Find where the given text appears and provide that cell's center as (X, Y) coordinate. 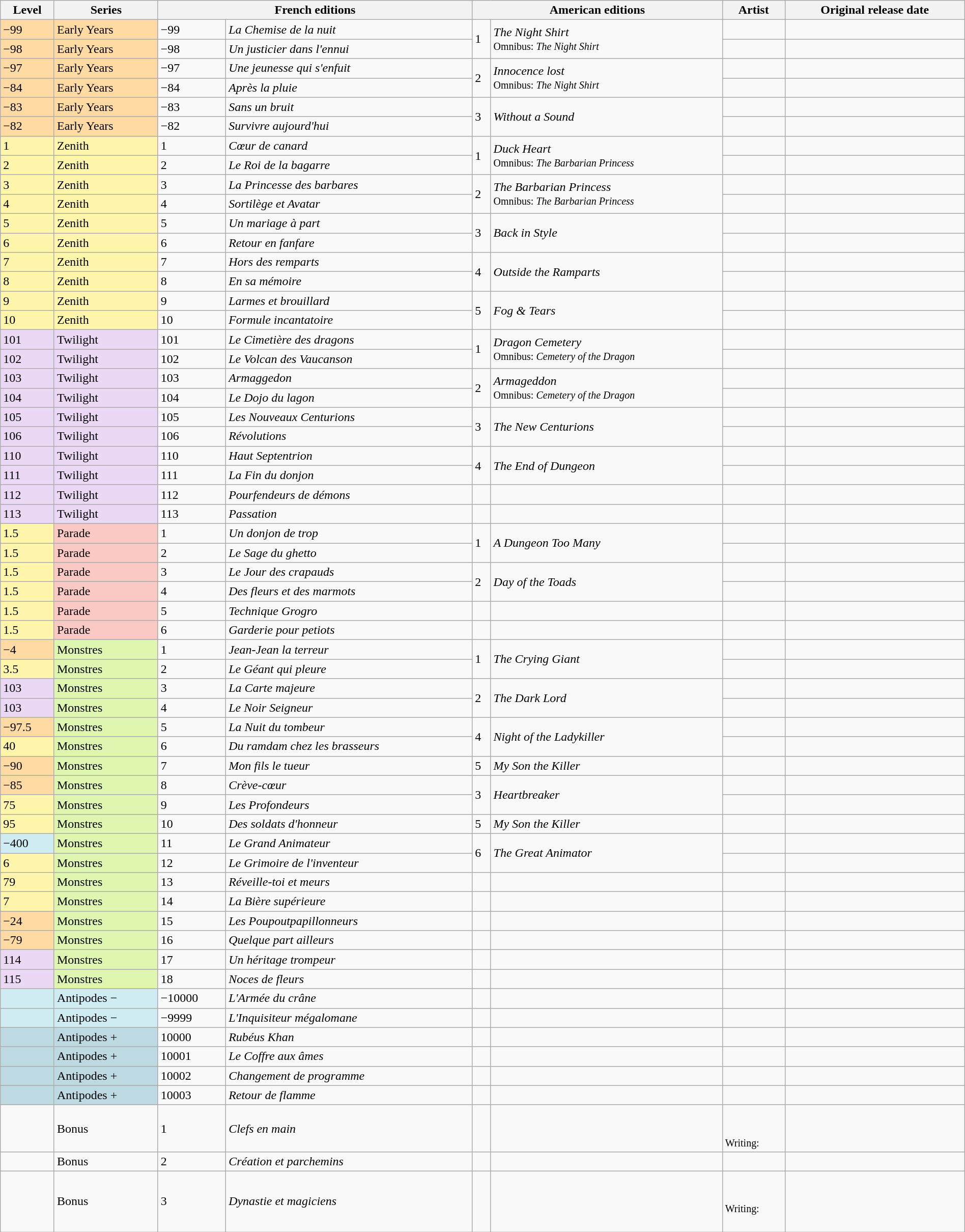
Réveille-toi et meurs (349, 882)
Les Nouveaux Centurions (349, 417)
Quelque part ailleurs (349, 940)
15 (191, 921)
−79 (27, 940)
Day of the Toads (607, 582)
10000 (191, 1037)
10002 (191, 1076)
Le Roi de la bagarre (349, 165)
Après la pluie (349, 88)
Dynastie et magiciens (349, 1201)
−10000 (191, 998)
La Fin du donjon (349, 475)
95 (27, 824)
Fog & Tears (607, 311)
−400 (27, 843)
Le Cimetière des dragons (349, 340)
Noces de fleurs (349, 979)
Le Jour des crapauds (349, 572)
Survivre aujourd'hui (349, 126)
Du ramdam chez les brasseurs (349, 746)
En sa mémoire (349, 282)
Les Poupoutpapillonneurs (349, 921)
18 (191, 979)
The Great Animator (607, 853)
Un mariage à part (349, 223)
Sortilège et Avatar (349, 204)
115 (27, 979)
114 (27, 960)
Armageddon Omnibus: Cemetery of the Dragon (607, 388)
Crève-cœur (349, 785)
Pourfendeurs de démons (349, 494)
L'Inquisiteur mégalomane (349, 1018)
Révolutions (349, 436)
The Barbarian Princess Omnibus: The Barbarian Princess (607, 194)
Dragon Cemetery Omnibus: Cemetery of the Dragon (607, 349)
Le Coffre aux âmes (349, 1056)
Un héritage trompeur (349, 960)
79 (27, 882)
40 (27, 746)
−90 (27, 766)
Passation (349, 514)
Heartbreaker (607, 795)
Series (106, 10)
−97.5 (27, 727)
Mon fils le tueur (349, 766)
−24 (27, 921)
The Dark Lord (607, 698)
Le Grimoire de l'inventeur (349, 863)
La Nuit du tombeur (349, 727)
Artist (753, 10)
American editions (598, 10)
Un justicier dans l'ennui (349, 49)
Création et parchemins (349, 1161)
Le Sage du ghetto (349, 552)
Garderie pour petiots (349, 630)
Level (27, 10)
14 (191, 902)
11 (191, 843)
Une jeunesse qui s'enfuit (349, 68)
Back in Style (607, 233)
Retour en fanfare (349, 243)
Un donjon de trop (349, 533)
16 (191, 940)
French editions (315, 10)
Clefs en main (349, 1128)
Des soldats d'honneur (349, 824)
−4 (27, 650)
Cœur de canard (349, 146)
The Night Shirt Omnibus: The Night Shirt (607, 39)
3.5 (27, 669)
The New Centurions (607, 427)
Rubéus Khan (349, 1037)
Duck Heart Omnibus: The Barbarian Princess (607, 155)
Le Volcan des Vaucanson (349, 359)
La Chemise de la nuit (349, 30)
Armaggedon (349, 378)
Le Dojo du lagon (349, 398)
The Crying Giant (607, 659)
Des fleurs et des marmots (349, 592)
Night of the Ladykiller (607, 737)
Le Géant qui pleure (349, 669)
Les Profondeurs (349, 804)
Sans un bruit (349, 107)
Innocence lost Omnibus: The Night Shirt (607, 78)
17 (191, 960)
Le Noir Seigneur (349, 708)
Retour de flamme (349, 1095)
10001 (191, 1056)
75 (27, 804)
Without a Sound (607, 117)
Outside the Ramparts (607, 272)
Changement de programme (349, 1076)
−9999 (191, 1018)
−85 (27, 785)
13 (191, 882)
Haut Septentrion (349, 456)
A Dungeon Too Many (607, 543)
La Carte majeure (349, 688)
12 (191, 863)
The End of Dungeon (607, 465)
Larmes et brouillard (349, 301)
10003 (191, 1095)
L'Armée du crâne (349, 998)
Technique Grogro (349, 611)
Le Grand Animateur (349, 843)
La Bière supérieure (349, 902)
Original release date (874, 10)
Jean-Jean la terreur (349, 650)
Formule incantatoire (349, 320)
La Princesse des barbares (349, 184)
Hors des remparts (349, 262)
